Return (x, y) of the center of cell containing provided text 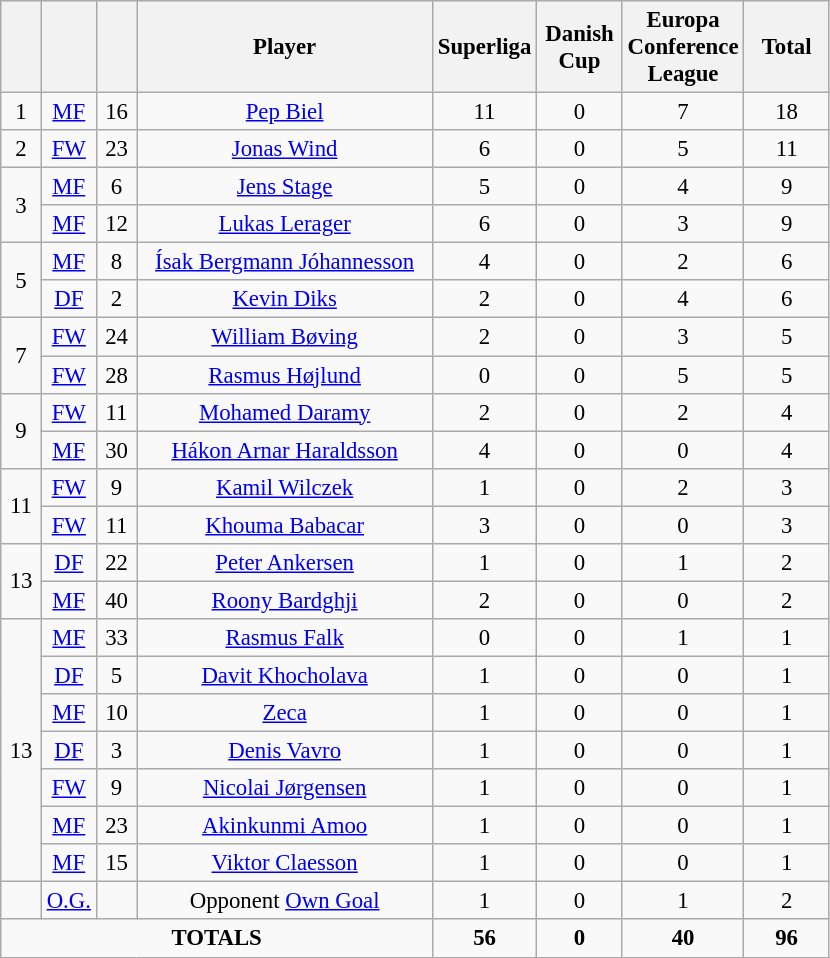
12 (116, 224)
O.G. (68, 901)
Roony Bardghji (285, 600)
56 (484, 939)
24 (116, 337)
William Bøving (285, 337)
Rasmus Højlund (285, 375)
Rasmus Falk (285, 638)
96 (787, 939)
Jens Stage (285, 187)
Zeca (285, 713)
Ísak Bergmann Jóhannesson (285, 262)
22 (116, 563)
Europa Conference League (683, 47)
Kamil Wilczek (285, 487)
Mohamed Daramy (285, 412)
18 (787, 112)
10 (116, 713)
8 (116, 262)
Opponent Own Goal (285, 901)
Pep Biel (285, 112)
Denis Vavro (285, 751)
Khouma Babacar (285, 525)
Viktor Claesson (285, 863)
Total (787, 47)
Player (285, 47)
33 (116, 638)
TOTALS (217, 939)
Danish Cup (580, 47)
28 (116, 375)
Akinkunmi Amoo (285, 826)
Superliga (484, 47)
Hákon Arnar Haraldsson (285, 450)
Nicolai Jørgensen (285, 788)
Lukas Lerager (285, 224)
Peter Ankersen (285, 563)
Davit Khocholava (285, 675)
16 (116, 112)
Kevin Diks (285, 299)
Jonas Wind (285, 149)
15 (116, 863)
30 (116, 450)
